Provide the (x, y) coordinate of the cell's center where the given text is located.  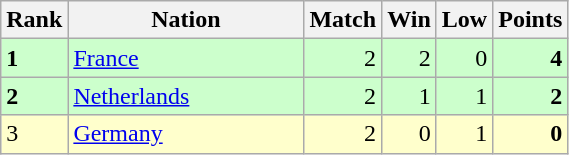
Rank (34, 20)
France (186, 58)
Win (410, 20)
Germany (186, 134)
3 (34, 134)
4 (530, 58)
Points (530, 20)
Nation (186, 20)
Low (464, 20)
Netherlands (186, 96)
Match (343, 20)
